Provide the [x, y] coordinate of the cell's center where the given text is located.  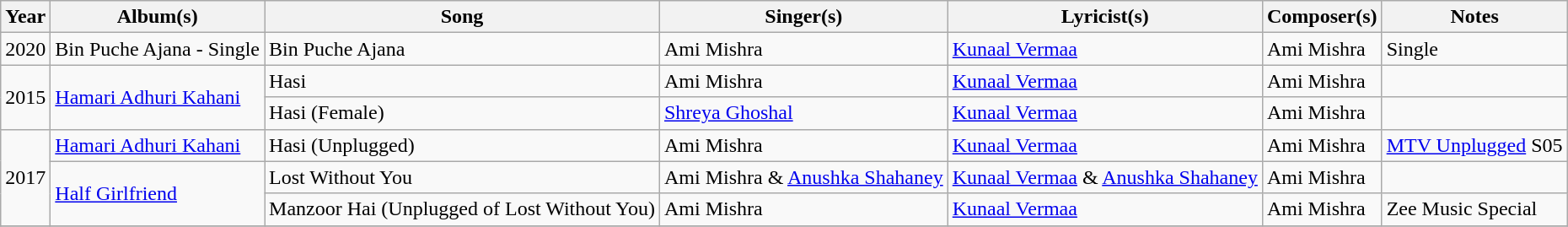
Zee Music Special [1474, 209]
Manzoor Hai (Unplugged of Lost Without You) [462, 209]
Shreya Ghoshal [803, 113]
Ami Mishra & Anushka Shahaney [803, 177]
Notes [1474, 17]
Bin Puche Ajana - Single [158, 49]
Half Girlfriend [158, 193]
Composer(s) [1322, 17]
Bin Puche Ajana [462, 49]
2017 [25, 177]
Single [1474, 49]
Lyricist(s) [1104, 17]
Singer(s) [803, 17]
Song [462, 17]
2015 [25, 97]
MTV Unplugged S05 [1474, 145]
Hasi (Unplugged) [462, 145]
Hasi [462, 81]
Kunaal Vermaa & Anushka Shahaney [1104, 177]
Album(s) [158, 17]
Hasi (Female) [462, 113]
Lost Without You [462, 177]
Year [25, 17]
2020 [25, 49]
